Identify which cell holds the provided text, then report its [x, y] central coordinate. 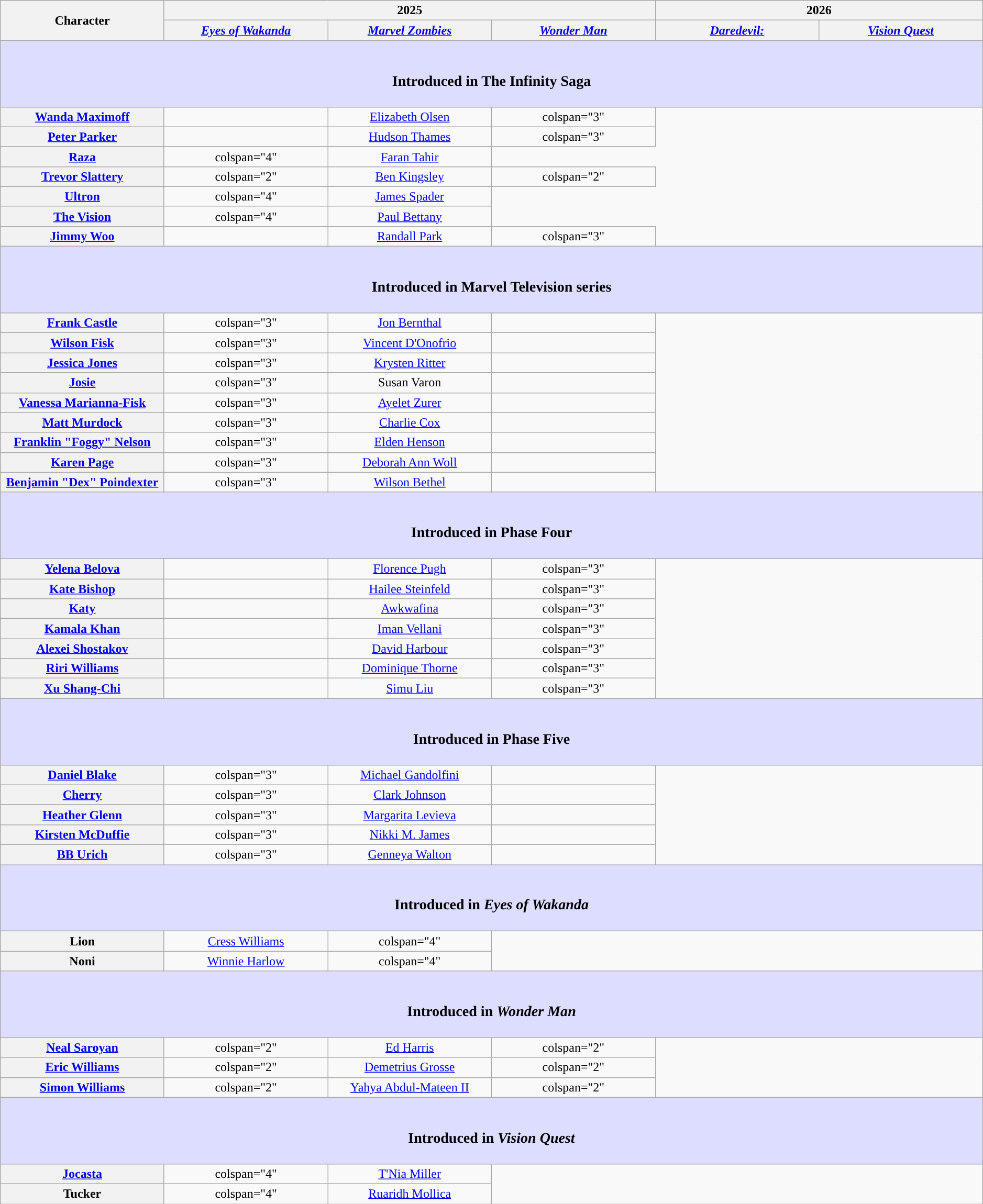
Peter Parker [83, 137]
Demetrius Grosse [410, 1067]
Jessica Jones [83, 363]
Character [83, 20]
Introduced in The Infinity Saga [492, 73]
Elizabeth Olsen [410, 117]
Neal Saroyan [83, 1047]
Wilson Bethel [410, 482]
Vincent D'Onofrio [410, 343]
Noni [83, 961]
Introduced in Marvel Television series [492, 280]
Introduced in Phase Five [492, 732]
Elden Henson [410, 442]
Jimmy Woo [83, 236]
Iman Vellani [410, 629]
Ultron [83, 196]
Yahya Abdul-Mateen II [410, 1087]
2025 [410, 10]
Genneya Walton [410, 854]
Marvel Zombies [410, 30]
Vanessa Marianna-Fisk [83, 403]
Riri Williams [83, 668]
Simu Liu [410, 688]
Josie [83, 383]
Nikki M. James [410, 834]
Jocasta [83, 1174]
The Vision [83, 216]
Winnie Harlow [246, 961]
Wanda Maximoff [83, 117]
Vision Quest [901, 30]
Margarita Levieva [410, 815]
Lion [83, 941]
Kate Bishop [83, 589]
Tucker [83, 1194]
Ed Harris [410, 1047]
Cress Williams [246, 941]
Simon Williams [83, 1087]
Kirsten McDuffie [83, 834]
Raza [83, 157]
Dominique Thorne [410, 668]
Wonder Man [574, 30]
Introduced in Wonder Man [492, 1004]
2026 [819, 10]
James Spader [410, 196]
Introduced in Phase Four [492, 526]
Matt Murdock [83, 422]
Kamala Khan [83, 629]
Jon Bernthal [410, 323]
Katy [83, 609]
Daniel Blake [83, 775]
Michael Gandolfini [410, 775]
Hailee Steinfeld [410, 589]
Introduced in Vision Quest [492, 1131]
Daredevil: [737, 30]
Xu Shang-Chi [83, 688]
Hudson Thames [410, 137]
Benjamin "Dex" Poindexter [83, 482]
Alexei Shostakov [83, 649]
Introduced in Eyes of Wakanda [492, 898]
Ruaridh Mollica [410, 1194]
Randall Park [410, 236]
Wilson Fisk [83, 343]
Trevor Slattery [83, 176]
Awkwafina [410, 609]
Charlie Cox [410, 422]
Deborah Ann Woll [410, 462]
Eyes of Wakanda [246, 30]
Cherry [83, 795]
Paul Bettany [410, 216]
Florence Pugh [410, 569]
David Harbour [410, 649]
Heather Glenn [83, 815]
Faran Tahir [410, 157]
Krysten Ritter [410, 363]
Frank Castle [83, 323]
Ayelet Zurer [410, 403]
BB Urich [83, 854]
Susan Varon [410, 383]
Franklin "Foggy" Nelson [83, 442]
Yelena Belova [83, 569]
Clark Johnson [410, 795]
Ben Kingsley [410, 176]
T'Nia Miller [410, 1174]
Karen Page [83, 462]
Eric Williams [83, 1067]
